From the cell containing the given text, extract its center point as [X, Y] coordinate. 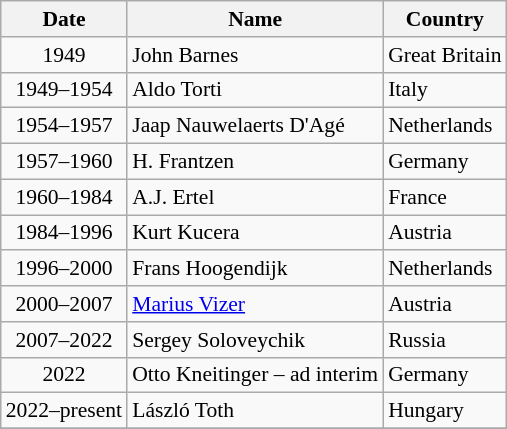
2022–present [64, 411]
Kurt Kucera [255, 233]
1954–1957 [64, 126]
1957–1960 [64, 162]
A.J. Ertel [255, 197]
Country [444, 19]
Jaap Nauwelaerts D'Agé [255, 126]
Aldo Torti [255, 90]
1984–1996 [64, 233]
1960–1984 [64, 197]
Marius Vizer [255, 304]
1949–1954 [64, 90]
Otto Kneitinger – ad interim [255, 375]
Sergey Soloveychik [255, 340]
László Toth [255, 411]
H. Frantzen [255, 162]
2000–2007 [64, 304]
2022 [64, 375]
Russia [444, 340]
Great Britain [444, 55]
Name [255, 19]
Italy [444, 90]
2007–2022 [64, 340]
John Barnes [255, 55]
1949 [64, 55]
Hungary [444, 411]
France [444, 197]
Date [64, 19]
Frans Hoogendijk [255, 269]
1996–2000 [64, 269]
